Detect which cell encompasses the target text, then output its (x, y) center coordinate. 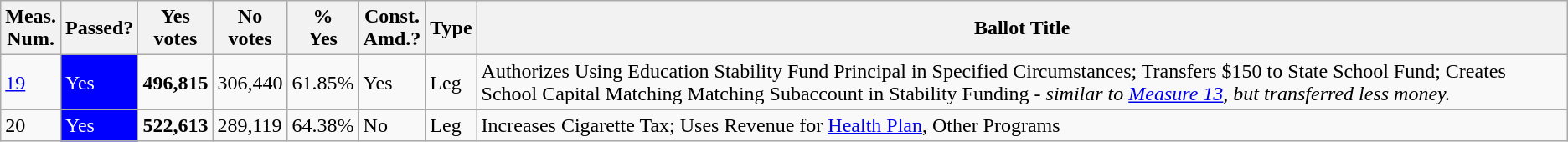
Passed? (99, 28)
Meas.Num. (31, 28)
306,440 (250, 82)
19 (31, 82)
%Yes (323, 28)
Ballot Title (1022, 28)
64.38% (323, 125)
496,815 (176, 82)
Type (451, 28)
61.85% (323, 82)
Increases Cigarette Tax; Uses Revenue for Health Plan, Other Programs (1022, 125)
Novotes (250, 28)
289,119 (250, 125)
20 (31, 125)
No (392, 125)
522,613 (176, 125)
Yesvotes (176, 28)
Const.Amd.? (392, 28)
